Identify which cell holds the provided text, then report its (x, y) central coordinate. 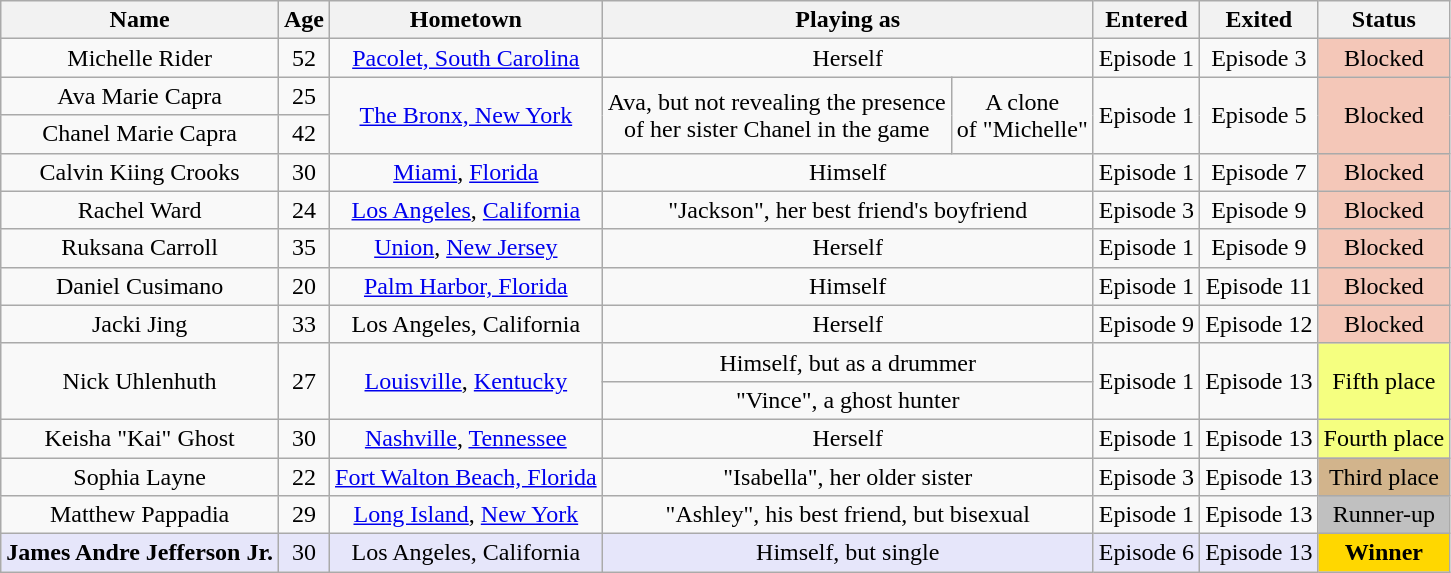
Winner (1384, 553)
Nashville, Tennessee (466, 438)
Keisha "Kai" Ghost (140, 438)
Episode 6 (1146, 553)
Status (1384, 20)
Fourth place (1384, 438)
42 (304, 134)
Fort Walton Beach, Florida (466, 477)
Chanel Marie Capra (140, 134)
Fifth place (1384, 381)
Age (304, 20)
Sophia Layne (140, 477)
Louisville, Kentucky (466, 381)
Michelle Rider (140, 58)
The Bronx, New York (466, 115)
Playing as (848, 20)
33 (304, 324)
Third place (1384, 477)
35 (304, 248)
Himself, but single (848, 553)
Daniel Cusimano (140, 286)
Runner-up (1384, 515)
Episode 7 (1259, 172)
27 (304, 381)
Calvin Kiing Crooks (140, 172)
20 (304, 286)
"Ashley", his best friend, but bisexual (848, 515)
Palm Harbor, Florida (466, 286)
Pacolet, South Carolina (466, 58)
Exited (1259, 20)
Hometown (466, 20)
Episode 5 (1259, 115)
29 (304, 515)
22 (304, 477)
Matthew Pappadia (140, 515)
Ava Marie Capra (140, 96)
Miami, Florida (466, 172)
Long Island, New York (466, 515)
24 (304, 210)
"Jackson", her best friend's boyfriend (848, 210)
A cloneof "Michelle" (1022, 115)
Union, New Jersey (466, 248)
James Andre Jefferson Jr. (140, 553)
Entered (1146, 20)
Rachel Ward (140, 210)
"Isabella", her older sister (848, 477)
Nick Uhlenhuth (140, 381)
Ava, but not revealing the presenceof her sister Chanel in the game (776, 115)
Episode 12 (1259, 324)
Name (140, 20)
25 (304, 96)
Himself, but as a drummer (848, 362)
Jacki Jing (140, 324)
52 (304, 58)
Episode 11 (1259, 286)
Ruksana Carroll (140, 248)
"Vince", a ghost hunter (848, 400)
